Locate the cell with the specified text and output its (X, Y) center coordinate. 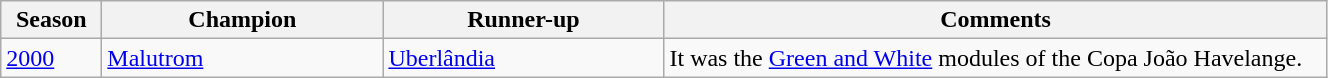
Champion (242, 20)
Season (52, 20)
Malutrom (242, 58)
Comments (996, 20)
2000 (52, 58)
Runner-up (524, 20)
Uberlândia (524, 58)
It was the Green and White modules of the Copa João Havelange. (996, 58)
